Scan for the cell matching the given text and deliver its [X, Y] coordinate at center. 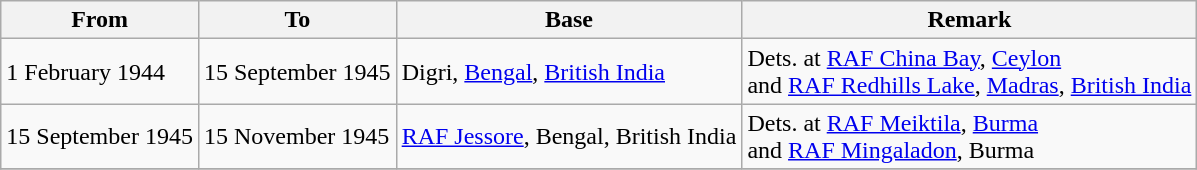
To [297, 20]
15 November 1945 [297, 136]
1 February 1944 [100, 72]
Remark [970, 20]
Dets. at RAF Meiktila, Burma and RAF Mingaladon, Burma [970, 136]
Base [569, 20]
From [100, 20]
RAF Jessore, Bengal, British India [569, 136]
Digri, Bengal, British India [569, 72]
Dets. at RAF China Bay, Ceylon and RAF Redhills Lake, Madras, British India [970, 72]
